Detect which cell encompasses the target text, then output its (X, Y) center coordinate. 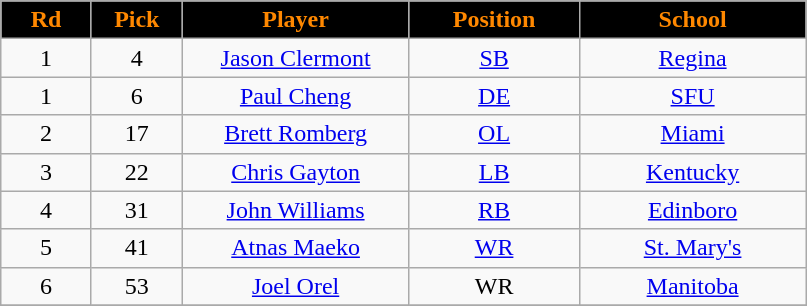
53 (136, 286)
Manitoba (692, 286)
Miami (692, 134)
Joel Orel (296, 286)
Rd (46, 20)
Pick (136, 20)
SB (494, 58)
School (692, 20)
RB (494, 210)
31 (136, 210)
Edinboro (692, 210)
Position (494, 20)
Regina (692, 58)
Player (296, 20)
John Williams (296, 210)
41 (136, 248)
Atnas Maeko (296, 248)
St. Mary's (692, 248)
3 (46, 172)
SFU (692, 96)
Paul Cheng (296, 96)
Brett Romberg (296, 134)
Chris Gayton (296, 172)
OL (494, 134)
Kentucky (692, 172)
22 (136, 172)
5 (46, 248)
17 (136, 134)
Jason Clermont (296, 58)
DE (494, 96)
2 (46, 134)
LB (494, 172)
